Find where the given text appears and provide that cell's center as [x, y] coordinate. 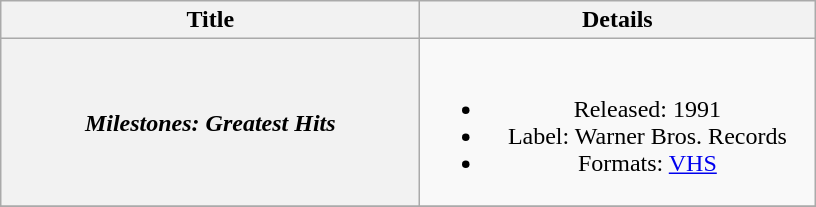
Released: 1991Label: Warner Bros. RecordsFormats: VHS [618, 122]
Details [618, 20]
Title [210, 20]
Milestones: Greatest Hits [210, 122]
